Provide the [X, Y] coordinate of the cell's center where the given text is located.  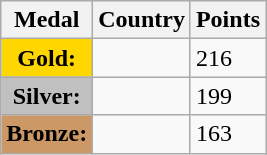
Country [142, 20]
Bronze: [47, 134]
Points [228, 20]
Gold: [47, 58]
Medal [47, 20]
163 [228, 134]
199 [228, 96]
Silver: [47, 96]
216 [228, 58]
